Locate the cell with the specified text and output its (x, y) center coordinate. 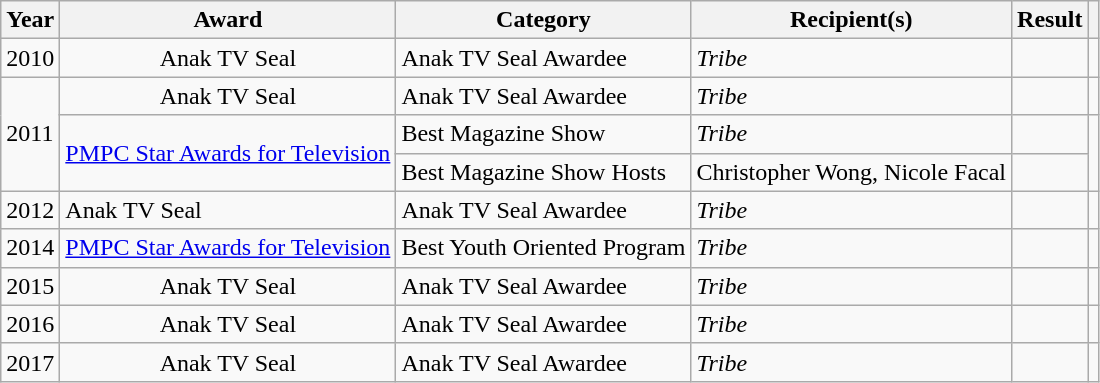
Recipient(s) (852, 20)
2011 (30, 134)
2014 (30, 248)
Result (1050, 20)
Year (30, 20)
Best Youth Oriented Program (544, 248)
Category (544, 20)
Award (228, 20)
Christopher Wong, Nicole Facal (852, 172)
Best Magazine Show Hosts (544, 172)
2016 (30, 324)
2010 (30, 58)
2015 (30, 286)
2012 (30, 210)
2017 (30, 362)
Best Magazine Show (544, 134)
